Search for the cell housing the specified text and yield its [X, Y] center coordinate. 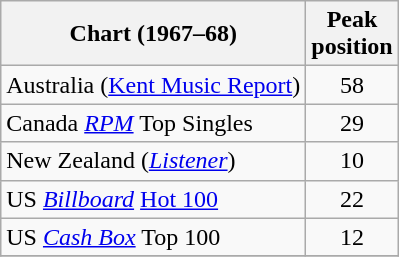
New Zealand (Listener) [154, 161]
58 [352, 85]
29 [352, 123]
12 [352, 237]
10 [352, 161]
Canada RPM Top Singles [154, 123]
US Cash Box Top 100 [154, 237]
Chart (1967–68) [154, 34]
Australia (Kent Music Report) [154, 85]
US Billboard Hot 100 [154, 199]
Peakposition [352, 34]
22 [352, 199]
